Find where the given text appears and provide that cell's center as (X, Y) coordinate. 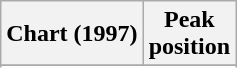
Chart (1997) (72, 34)
Peakposition (189, 34)
